Scan for the cell matching the given text and deliver its [X, Y] coordinate at center. 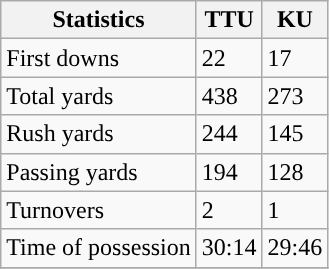
Rush yards [99, 134]
194 [229, 172]
Total yards [99, 96]
2 [229, 210]
KU [295, 20]
29:46 [295, 248]
438 [229, 96]
22 [229, 58]
Statistics [99, 20]
128 [295, 172]
First downs [99, 58]
Time of possession [99, 248]
1 [295, 210]
TTU [229, 20]
17 [295, 58]
30:14 [229, 248]
273 [295, 96]
Turnovers [99, 210]
Passing yards [99, 172]
244 [229, 134]
145 [295, 134]
